Find where the given text appears and provide that cell's center as [x, y] coordinate. 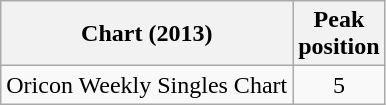
Chart (2013) [147, 34]
Oricon Weekly Singles Chart [147, 85]
Peakposition [339, 34]
5 [339, 85]
